Output the [X, Y] coordinate of the center of the cell containing the given text.  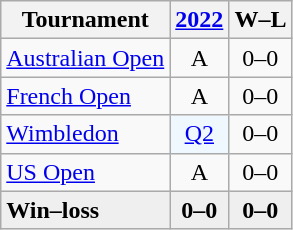
Win–loss [86, 210]
W–L [260, 20]
US Open [86, 172]
Tournament [86, 20]
Australian Open [86, 58]
Wimbledon [86, 134]
Q2 [200, 134]
French Open [86, 96]
2022 [200, 20]
